From the cell containing the given text, extract its center point as (x, y) coordinate. 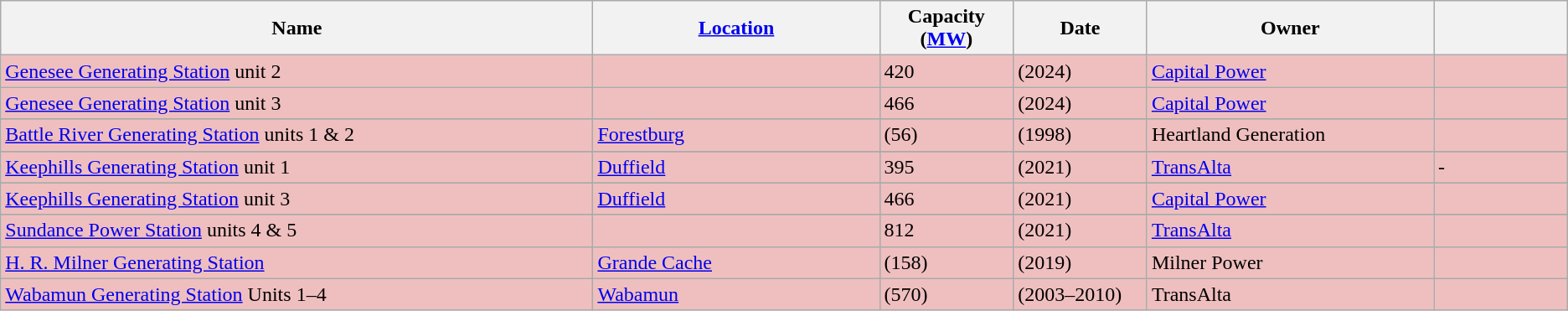
Sundance Power Station units 4 & 5 (297, 231)
Genesee Generating Station unit 3 (297, 103)
Wabamun Generating Station Units 1–4 (297, 294)
Grande Cache (736, 262)
Genesee Generating Station unit 2 (297, 71)
Milner Power (1290, 262)
(2003–2010) (1081, 294)
(2019) (1081, 262)
Wabamun (736, 294)
Date (1081, 29)
Location (736, 29)
Forestburg (736, 135)
(56) (946, 135)
Name (297, 29)
Capacity (MW) (946, 29)
H. R. Milner Generating Station (297, 262)
420 (946, 71)
Heartland Generation (1290, 135)
395 (946, 167)
(158) (946, 262)
(1998) (1081, 135)
(570) (946, 294)
Keephills Generating Station unit 1 (297, 167)
812 (946, 231)
Owner (1290, 29)
- (1501, 167)
Keephills Generating Station unit 3 (297, 199)
Battle River Generating Station units 1 & 2 (297, 135)
